Extract the [X, Y] coordinate from the center of the cell holding the provided text.  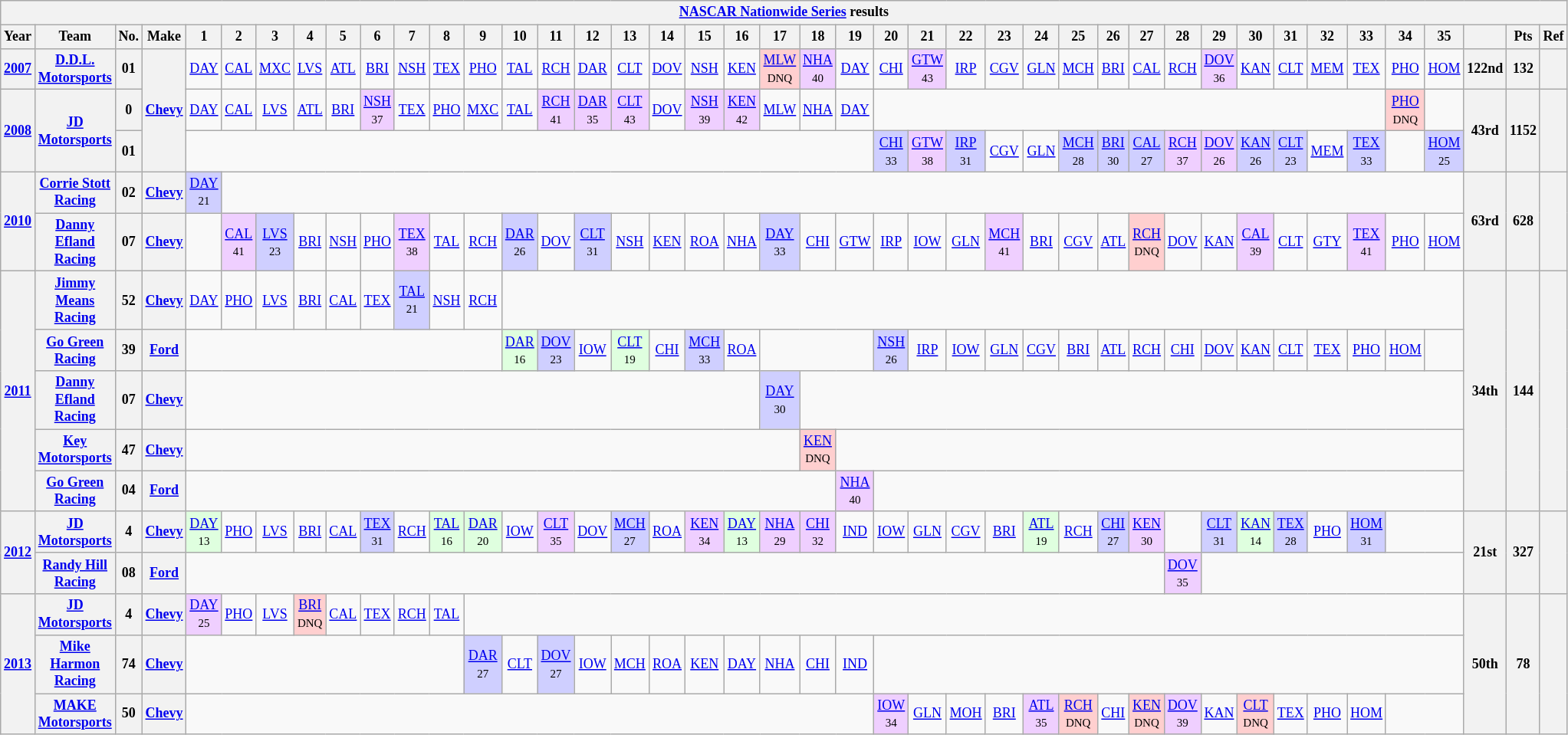
132 [1524, 69]
CAL27 [1147, 151]
19 [855, 37]
TEX41 [1366, 242]
CHI33 [891, 151]
DOV35 [1182, 573]
CAL41 [239, 242]
HOM25 [1445, 151]
MLWDNQ [779, 69]
ATL19 [1041, 532]
Corrie Stott Racing [75, 192]
7 [412, 37]
34 [1405, 37]
CLTDNQ [1256, 714]
08 [129, 573]
2010 [18, 221]
DAY21 [204, 192]
MLW [779, 110]
No. [129, 37]
Mike Harmon Racing [75, 664]
1 [204, 37]
DAY25 [204, 615]
PHODNQ [1405, 110]
50 [129, 714]
TEX38 [412, 242]
21 [928, 37]
KEN30 [1147, 532]
KAN14 [1256, 532]
Jimmy Means Racing [75, 300]
BRIDNQ [310, 615]
6 [377, 37]
15 [705, 37]
2011 [18, 391]
74 [129, 664]
DAR27 [483, 664]
DAY30 [779, 400]
TEX28 [1290, 532]
GTW43 [928, 69]
39 [129, 350]
30 [1256, 37]
MOH [966, 714]
D.D.L. Motorsports [75, 69]
IRP31 [966, 151]
CLT19 [630, 350]
MCH28 [1078, 151]
IOW34 [891, 714]
NHA29 [779, 532]
DAR20 [483, 532]
DOV26 [1219, 151]
Ref [1553, 37]
DOV36 [1219, 69]
CAL39 [1256, 242]
TEX31 [377, 532]
8 [446, 37]
3 [275, 37]
327 [1524, 552]
11 [556, 37]
MAKE Motorsports [75, 714]
24 [1041, 37]
CHI32 [818, 532]
DAY33 [779, 242]
DOV23 [556, 350]
34th [1485, 391]
5 [344, 37]
KEN34 [705, 532]
TAL21 [412, 300]
144 [1524, 391]
31 [1290, 37]
13 [630, 37]
CLT23 [1290, 151]
GTW38 [928, 151]
9 [483, 37]
RCH37 [1182, 151]
Pts [1524, 37]
ATL35 [1041, 714]
2007 [18, 69]
Team [75, 37]
DAR35 [593, 110]
NSH26 [891, 350]
CLT35 [556, 532]
Make [164, 37]
KAN26 [1256, 151]
DAR26 [520, 242]
MCH27 [630, 532]
1152 [1524, 130]
NASCAR Nationwide Series results [784, 12]
2008 [18, 130]
04 [129, 491]
628 [1524, 221]
NSH39 [705, 110]
Randy Hill Racing [75, 573]
16 [742, 37]
GTY [1327, 242]
NSH37 [377, 110]
21st [1485, 552]
17 [779, 37]
KEN42 [742, 110]
DOV27 [556, 664]
CHI27 [1113, 532]
33 [1366, 37]
18 [818, 37]
10 [520, 37]
DAR16 [520, 350]
DAR [593, 69]
20 [891, 37]
GTW [855, 242]
43rd [1485, 130]
26 [1113, 37]
78 [1524, 664]
TEX33 [1366, 151]
DOV39 [1182, 714]
02 [129, 192]
63rd [1485, 221]
Year [18, 37]
HOM31 [1366, 532]
LVS23 [275, 242]
12 [593, 37]
47 [129, 450]
27 [1147, 37]
28 [1182, 37]
50th [1485, 664]
22 [966, 37]
BRI30 [1113, 151]
29 [1219, 37]
14 [667, 37]
2013 [18, 664]
32 [1327, 37]
MCH41 [1004, 242]
25 [1078, 37]
Key Motorsports [75, 450]
CLT43 [630, 110]
RCH41 [556, 110]
52 [129, 300]
122nd [1485, 69]
0 [129, 110]
MCH33 [705, 350]
2012 [18, 552]
TAL16 [446, 532]
2 [239, 37]
23 [1004, 37]
35 [1445, 37]
